Capture the cell that displays the provided text and extract its (X, Y) central coordinate. 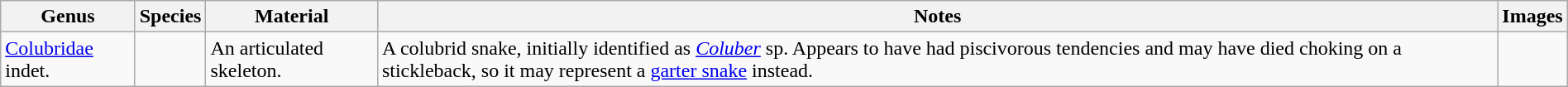
Colubridae indet. (68, 60)
An articulated skeleton. (291, 60)
Species (170, 17)
Images (1532, 17)
Notes (937, 17)
Genus (68, 17)
Material (291, 17)
